Identify which cell holds the provided text, then report its (x, y) central coordinate. 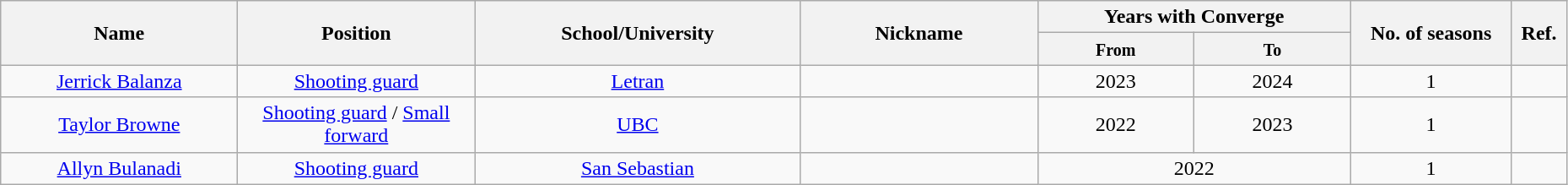
Years with Converge (1194, 17)
School/University (638, 33)
No. of seasons (1431, 33)
Taylor Browne (120, 125)
Jerrick Balanza (120, 81)
Position (356, 33)
Allyn Bulanadi (120, 168)
Ref. (1538, 33)
Letran (638, 81)
From (1116, 49)
Shooting guard / Small forward (356, 125)
To (1273, 49)
UBC (638, 125)
Name (120, 33)
Nickname (919, 33)
2024 (1273, 81)
San Sebastian (638, 168)
